Return (x, y) of the center of cell containing provided text 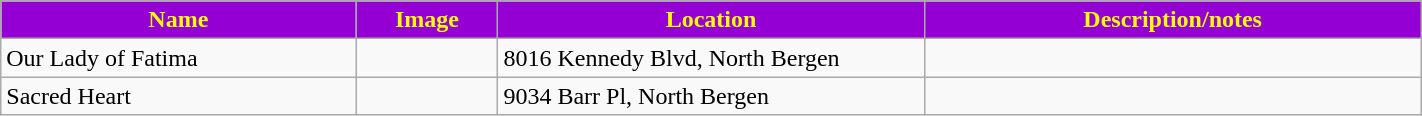
Location (711, 20)
Name (178, 20)
8016 Kennedy Blvd, North Bergen (711, 58)
Description/notes (1172, 20)
Our Lady of Fatima (178, 58)
Image (427, 20)
Sacred Heart (178, 96)
9034 Barr Pl, North Bergen (711, 96)
